Find where the given text appears and provide that cell's center as [x, y] coordinate. 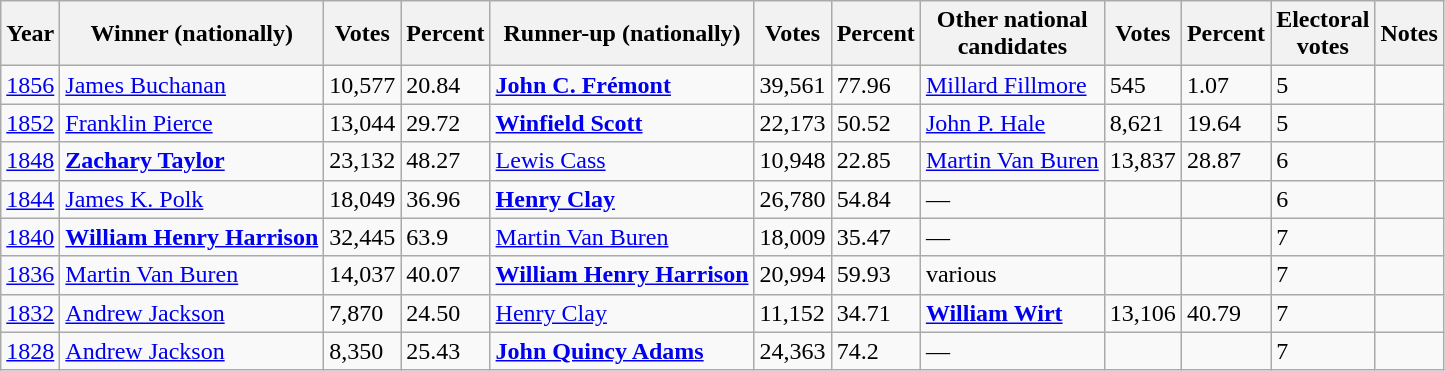
74.2 [876, 351]
Millard Fillmore [1012, 85]
James K. Polk [192, 199]
48.27 [446, 161]
77.96 [876, 85]
Electoralvotes [1323, 34]
26,780 [792, 199]
1832 [30, 313]
40.07 [446, 275]
1840 [30, 237]
various [1012, 275]
John P. Hale [1012, 123]
24,363 [792, 351]
10,577 [362, 85]
Notes [1409, 34]
1856 [30, 85]
50.52 [876, 123]
1848 [30, 161]
Winner (nationally) [192, 34]
36.96 [446, 199]
14,037 [362, 275]
29.72 [446, 123]
Winfield Scott [622, 123]
63.9 [446, 237]
8,350 [362, 351]
19.64 [1226, 123]
34.71 [876, 313]
1844 [30, 199]
13,106 [1142, 313]
Lewis Cass [622, 161]
Other nationalcandidates [1012, 34]
40.79 [1226, 313]
8,621 [1142, 123]
1828 [30, 351]
24.50 [446, 313]
59.93 [876, 275]
William Wirt [1012, 313]
John C. Frémont [622, 85]
John Quincy Adams [622, 351]
Runner-up (nationally) [622, 34]
10,948 [792, 161]
13,837 [1142, 161]
11,152 [792, 313]
39,561 [792, 85]
28.87 [1226, 161]
Year [30, 34]
25.43 [446, 351]
23,132 [362, 161]
18,009 [792, 237]
1852 [30, 123]
545 [1142, 85]
35.47 [876, 237]
James Buchanan [192, 85]
22,173 [792, 123]
13,044 [362, 123]
1836 [30, 275]
22.85 [876, 161]
20.84 [446, 85]
Franklin Pierce [192, 123]
54.84 [876, 199]
32,445 [362, 237]
1.07 [1226, 85]
20,994 [792, 275]
7,870 [362, 313]
18,049 [362, 199]
Zachary Taylor [192, 161]
